From the cell containing the given text, extract its center point as (X, Y) coordinate. 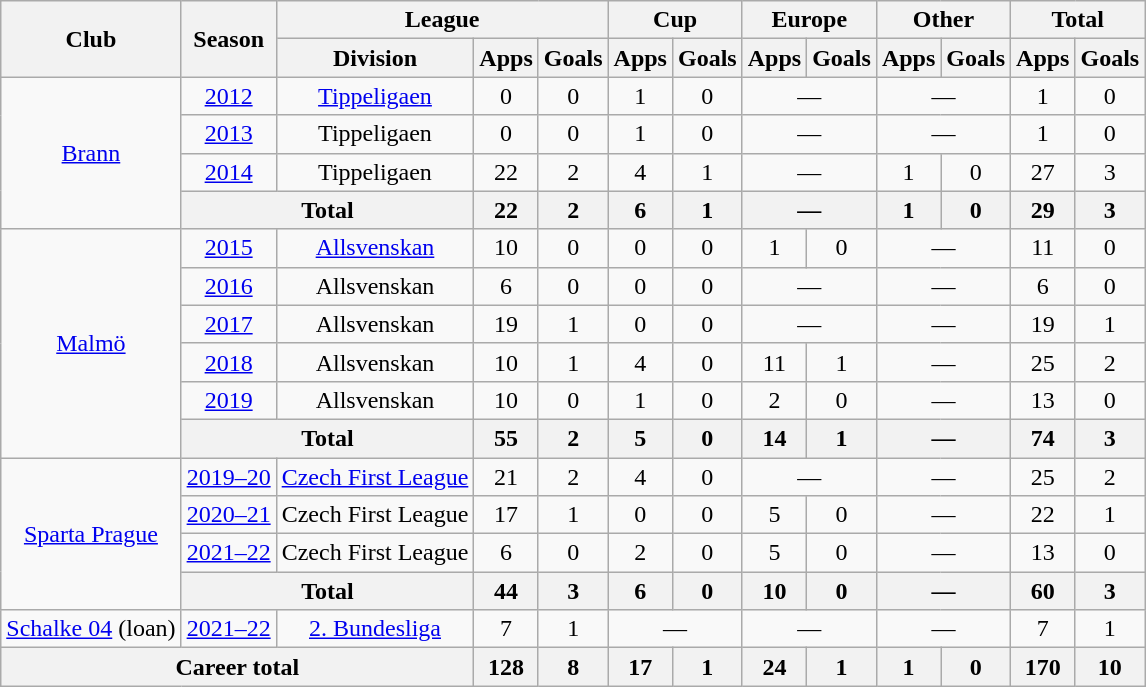
2019 (228, 400)
League (442, 20)
2. Bundesliga (375, 629)
27 (1043, 172)
Club (91, 39)
2015 (228, 248)
2020–21 (228, 515)
128 (506, 667)
24 (774, 667)
Schalke 04 (loan) (91, 629)
2017 (228, 324)
2019–20 (228, 477)
Season (228, 39)
2012 (228, 96)
Europe (809, 20)
Career total (238, 667)
Other (943, 20)
2014 (228, 172)
60 (1043, 591)
74 (1043, 438)
Brann (91, 153)
2013 (228, 134)
8 (573, 667)
Malmö (91, 343)
2018 (228, 362)
Cup (675, 20)
55 (506, 438)
Sparta Prague (91, 534)
29 (1043, 210)
Division (375, 58)
21 (506, 477)
2016 (228, 286)
44 (506, 591)
14 (774, 438)
170 (1043, 667)
